Output the (X, Y) coordinate of the center of the cell containing the given text.  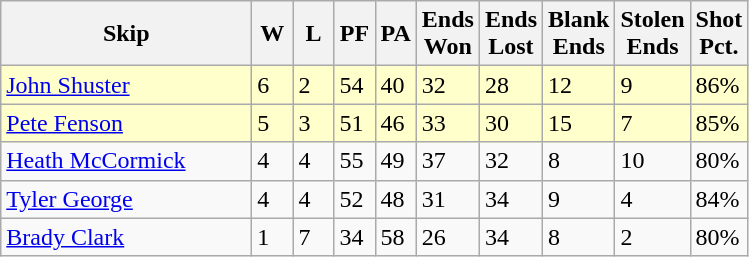
37 (448, 161)
84% (719, 199)
49 (396, 161)
1 (272, 237)
28 (510, 85)
Heath McCormick (126, 161)
John Shuster (126, 85)
Ends Lost (510, 34)
15 (579, 123)
Tyler George (126, 199)
48 (396, 199)
12 (579, 85)
W (272, 34)
10 (652, 161)
30 (510, 123)
33 (448, 123)
46 (396, 123)
40 (396, 85)
Brady Clark (126, 237)
52 (354, 199)
Shot Pct. (719, 34)
31 (448, 199)
5 (272, 123)
3 (314, 123)
51 (354, 123)
55 (354, 161)
54 (354, 85)
26 (448, 237)
Stolen Ends (652, 34)
L (314, 34)
PF (354, 34)
86% (719, 85)
85% (719, 123)
Pete Fenson (126, 123)
58 (396, 237)
6 (272, 85)
Ends Won (448, 34)
Blank Ends (579, 34)
PA (396, 34)
Skip (126, 34)
